Detect which cell encompasses the target text, then output its (x, y) center coordinate. 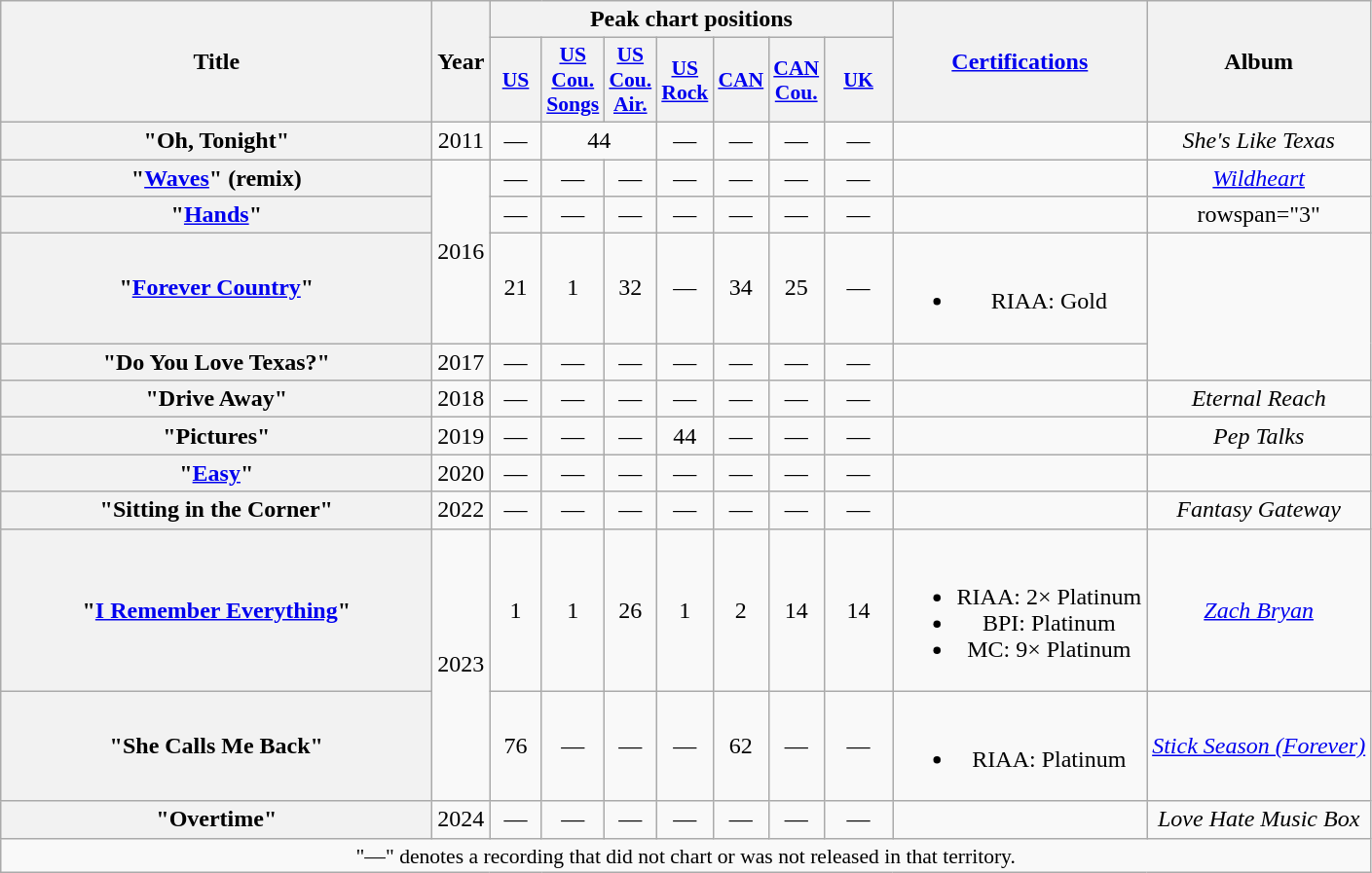
Album (1259, 62)
"Easy" (216, 473)
Certifications (1020, 62)
2020 (462, 473)
2022 (462, 510)
"Oh, Tonight" (216, 140)
USRock (685, 80)
"Pictures" (216, 436)
Pep Talks (1259, 436)
"Waves" (remix) (216, 178)
Year (462, 62)
RIAA: Gold (1020, 288)
2019 (462, 436)
"I Remember Everything" (216, 609)
USCou.Songs (573, 80)
2023 (462, 665)
Stick Season (Forever) (1259, 746)
76 (516, 746)
2 (740, 609)
Love Hate Music Box (1259, 819)
34 (740, 288)
USCou.Air. (630, 80)
2011 (462, 140)
Title (216, 62)
2017 (462, 362)
"—" denotes a recording that did not chart or was not released in that territory. (686, 855)
CANCou. (797, 80)
UK (859, 80)
"Overtime" (216, 819)
RIAA: Platinum (1020, 746)
21 (516, 288)
"Sitting in the Corner" (216, 510)
25 (797, 288)
Peak chart positions (691, 19)
32 (630, 288)
Eternal Reach (1259, 399)
CAN (740, 80)
2024 (462, 819)
2018 (462, 399)
She's Like Texas (1259, 140)
62 (740, 746)
Fantasy Gateway (1259, 510)
"Drive Away" (216, 399)
Zach Bryan (1259, 609)
26 (630, 609)
2016 (462, 251)
rowspan="3" (1259, 215)
US (516, 80)
"Hands" (216, 215)
"She Calls Me Back" (216, 746)
"Do You Love Texas?" (216, 362)
"Forever Country" (216, 288)
RIAA: 2× PlatinumBPI: PlatinumMC: 9× Platinum (1020, 609)
Wildheart (1259, 178)
